Identify which cell holds the provided text, then report its [x, y] central coordinate. 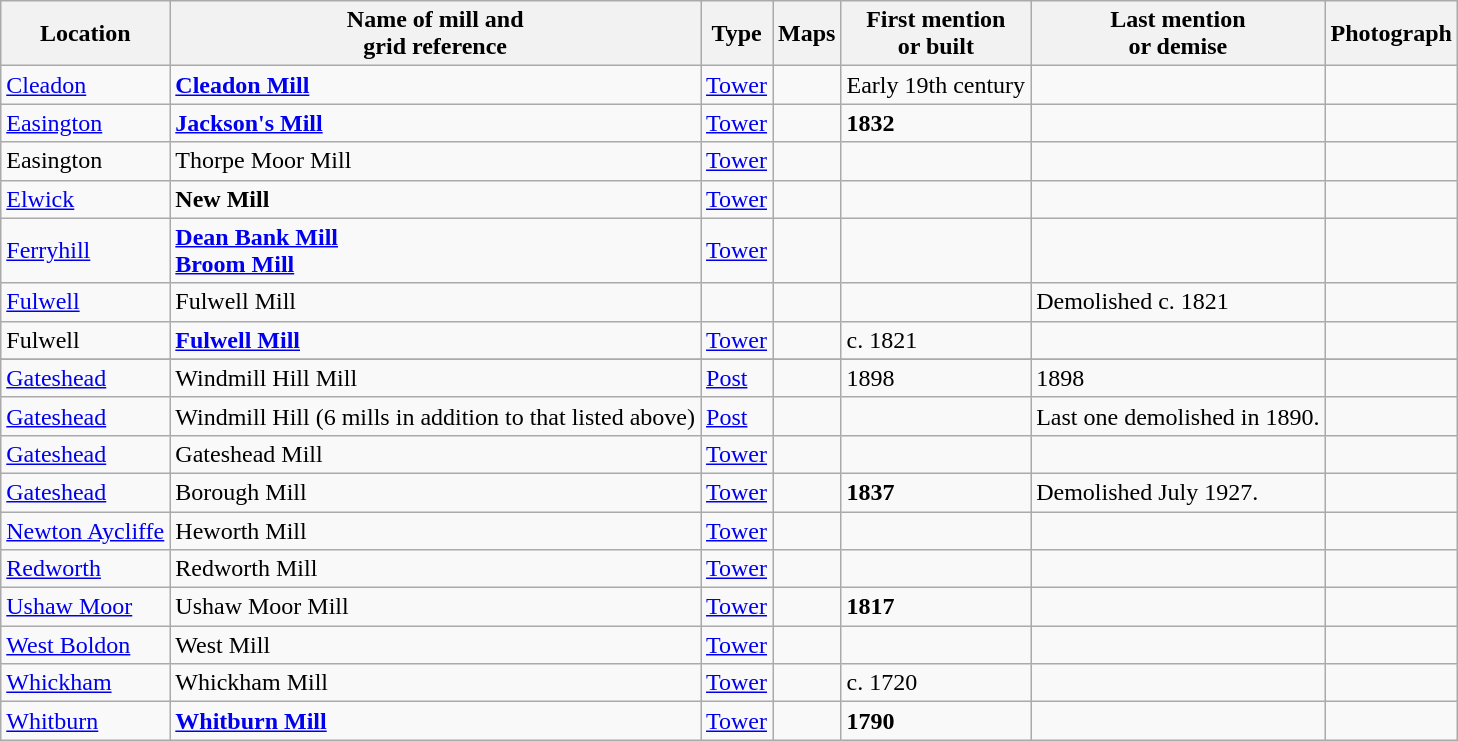
West Boldon [86, 645]
Newton Aycliffe [86, 531]
Cleadon Mill [436, 85]
Demolished July 1927. [1178, 492]
Heworth Mill [436, 531]
Ushaw Moor [86, 607]
1790 [936, 721]
c. 1720 [936, 683]
Name of mill andgrid reference [436, 34]
Borough Mill [436, 492]
1832 [936, 123]
Cleadon [86, 85]
Last mention or demise [1178, 34]
Whickham Mill [436, 683]
New Mill [436, 199]
Ushaw Moor Mill [436, 607]
1817 [936, 607]
c. 1821 [936, 340]
Thorpe Moor Mill [436, 161]
First mentionor built [936, 34]
Maps [807, 34]
West Mill [436, 645]
Last one demolished in 1890. [1178, 416]
Gateshead Mill [436, 454]
Redworth Mill [436, 569]
Whickham [86, 683]
Ferryhill [86, 250]
Windmill Hill Mill [436, 378]
Whitburn Mill [436, 721]
Demolished c. 1821 [1178, 302]
Dean Bank MillBroom Mill [436, 250]
Elwick [86, 199]
Windmill Hill (6 mills in addition to that listed above) [436, 416]
Location [86, 34]
Redworth [86, 569]
Photograph [1391, 34]
1837 [936, 492]
Jackson's Mill [436, 123]
Whitburn [86, 721]
Early 19th century [936, 85]
Type [737, 34]
